Scan for the cell matching the given text and deliver its [x, y] coordinate at center. 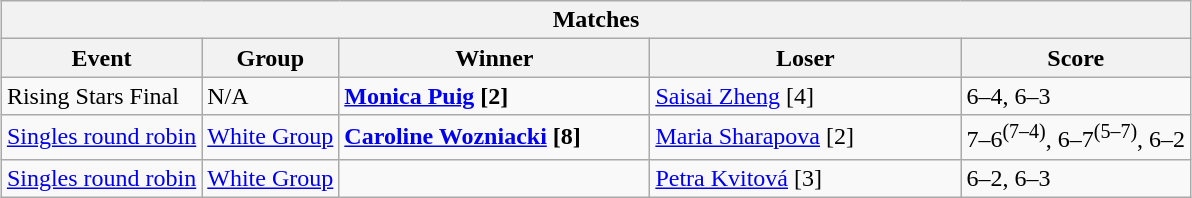
Matches [596, 20]
6–4, 6–3 [1076, 96]
Score [1076, 58]
6–2, 6–3 [1076, 178]
Loser [806, 58]
Saisai Zheng [4] [806, 96]
7–6(7–4), 6–7(5–7), 6–2 [1076, 138]
Maria Sharapova [2] [806, 138]
Monica Puig [2] [494, 96]
Event [101, 58]
N/A [270, 96]
Winner [494, 58]
Rising Stars Final [101, 96]
Petra Kvitová [3] [806, 178]
Group [270, 58]
Caroline Wozniacki [8] [494, 138]
